From the cell containing the given text, extract its center point as (X, Y) coordinate. 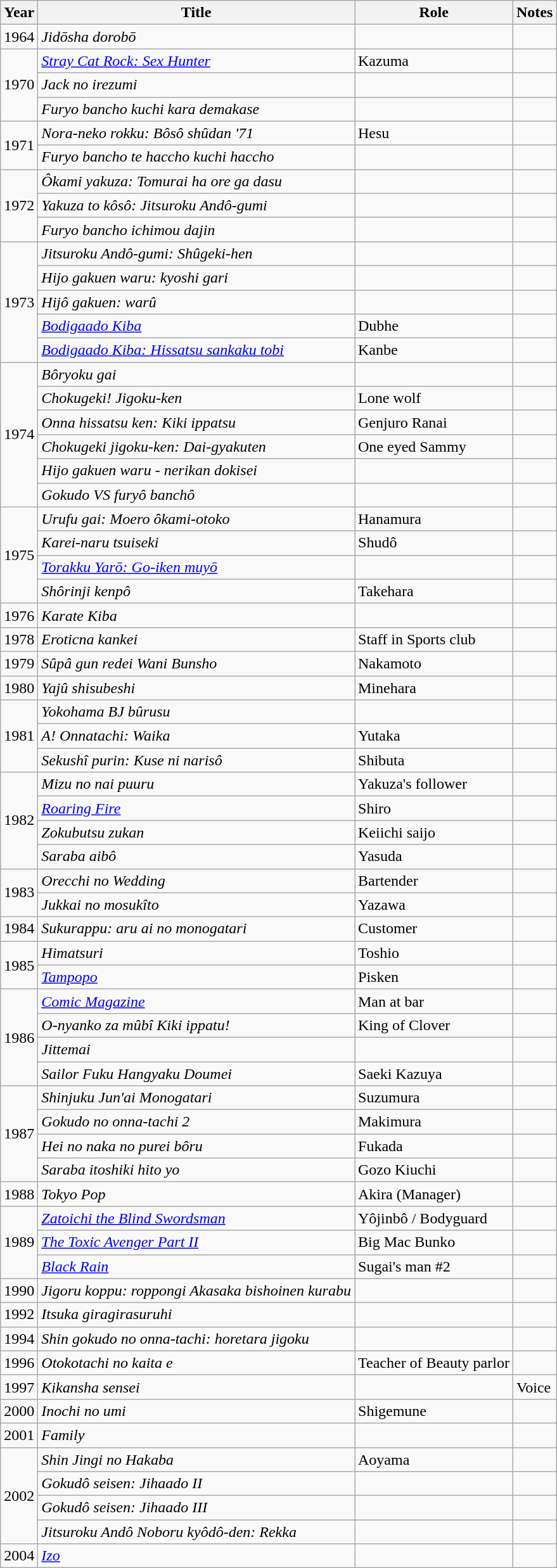
One eyed Sammy (434, 447)
Karate Kiba (196, 615)
Notes (534, 13)
Stray Cat Rock: Sex Hunter (196, 61)
Tampopo (196, 977)
Jitsuroku Andô Noboru kyôdô-den: Rekka (196, 1532)
Lone wolf (434, 398)
Gokudo VS furyô banchô (196, 495)
1988 (19, 1194)
The Toxic Avenger Part II (196, 1242)
Yajû shisubeshi (196, 687)
King of Clover (434, 1025)
1980 (19, 687)
Staff in Sports club (434, 639)
1984 (19, 929)
Big Mac Bunko (434, 1242)
Sugai's man #2 (434, 1266)
Hesu (434, 133)
1972 (19, 205)
Mizu no nai puuru (196, 784)
Pisken (434, 977)
Shinjuku Jun'ai Monogatari (196, 1098)
Yakuza to kôsô: Jitsuroku Andô-gumi (196, 205)
Furyo bancho te haccho kuchi haccho (196, 157)
Yasuda (434, 857)
Eroticna kankei (196, 639)
Jidōsha dorobō (196, 37)
Zatoichi the Blind Swordsman (196, 1218)
Suzumura (434, 1098)
1979 (19, 663)
Gokudô seisen: Jihaado III (196, 1508)
Urufu gai: Moero ôkami-otoko (196, 519)
1964 (19, 37)
Yazawa (434, 905)
Furyo bancho ichimou dajin (196, 229)
Sekushî purin: Kuse ni narisô (196, 760)
Yokohama BJ bûrusu (196, 712)
Kazuma (434, 61)
Fukada (434, 1146)
Comic Magazine (196, 1001)
1978 (19, 639)
Izo (196, 1556)
Shin Jingi no Hakaba (196, 1459)
Sukurappu: aru ai no monogatari (196, 929)
1997 (19, 1387)
O-nyanko za mûbî Kiki ippatu! (196, 1025)
Shibuta (434, 760)
2000 (19, 1411)
Nora-neko rokku: Bôsô shûdan '71 (196, 133)
Jitsuroku Andô-gumi: Shûgeki-hen (196, 253)
Chokugeki! Jigoku-ken (196, 398)
Year (19, 13)
Voice (534, 1387)
Saeki Kazuya (434, 1074)
1976 (19, 615)
1990 (19, 1291)
Jack no irezumi (196, 85)
Title (196, 13)
Orecchi no Wedding (196, 881)
Family (196, 1435)
Gokudo no onna-tachi 2 (196, 1122)
1992 (19, 1315)
1970 (19, 85)
Teacher of Beauty parlor (434, 1363)
Hijo gakuen waru: kyoshi gari (196, 277)
Shin gokudo no onna-tachi: horetara jigoku (196, 1339)
Man at bar (434, 1001)
Makimura (434, 1122)
1994 (19, 1339)
2004 (19, 1556)
1982 (19, 820)
Bodigaado Kiba (196, 326)
1971 (19, 145)
Takehara (434, 591)
Himatsuri (196, 953)
Kanbe (434, 350)
1989 (19, 1242)
Karei-naru tsuiseki (196, 543)
Inochi no umi (196, 1411)
A! Onnatachi: Waika (196, 736)
Gozo Kiuchi (434, 1170)
Black Rain (196, 1266)
1983 (19, 893)
Dubhe (434, 326)
1986 (19, 1037)
Nakamoto (434, 663)
Yakuza's follower (434, 784)
Akira (Manager) (434, 1194)
Gokudô seisen: Jihaado II (196, 1484)
Aoyama (434, 1459)
Minehara (434, 687)
1987 (19, 1134)
1981 (19, 736)
Customer (434, 929)
Toshio (434, 953)
1996 (19, 1363)
1975 (19, 555)
1973 (19, 302)
Ôkami yakuza: Tomurai ha ore ga dasu (196, 181)
Hijo gakuen waru - nerikan dokisei (196, 471)
Shiro (434, 808)
Sûpâ gun redei Wani Bunsho (196, 663)
Yutaka (434, 736)
Kikansha sensei (196, 1387)
Shigemune (434, 1411)
2002 (19, 1495)
Jittemai (196, 1049)
Shôrinji kenpô (196, 591)
Hei no naka no purei bôru (196, 1146)
Sailor Fuku Hangyaku Doumei (196, 1074)
Hijô gakuen: warû (196, 302)
Yôjinbô / Bodyguard (434, 1218)
Jigoru koppu: roppongi Akasaka bishoinen kurabu (196, 1291)
Keiichi saijo (434, 832)
Otokotachi no kaita e (196, 1363)
Jukkai no mosukîto (196, 905)
1974 (19, 435)
Role (434, 13)
Chokugeki jigoku-ken: Dai-gyakuten (196, 447)
Genjuro Ranai (434, 423)
Shudô (434, 543)
Saraba itoshiki hito yo (196, 1170)
Bartender (434, 881)
Itsuka giragirasuruhi (196, 1315)
Zokubutsu zukan (196, 832)
Bodigaado Kiba: Hissatsu sankaku tobi (196, 350)
1985 (19, 965)
Tokyo Pop (196, 1194)
Furyo bancho kuchi kara demakase (196, 109)
2001 (19, 1435)
Torakku Yarō: Go-iken muyō (196, 567)
Roaring Fire (196, 808)
Onna hissatsu ken: Kiki ippatsu (196, 423)
Saraba aibô (196, 857)
Hanamura (434, 519)
Bôryoku gai (196, 374)
